For the text-containing cell, return its midpoint in [x, y] coordinate format. 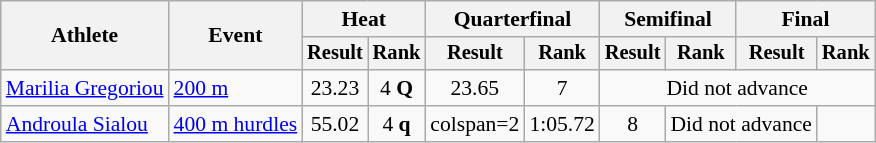
Quarterfinal [512, 19]
4 Q [397, 88]
1:05.72 [562, 124]
23.23 [335, 88]
8 [633, 124]
23.65 [474, 88]
Athlete [85, 36]
Final [805, 19]
55.02 [335, 124]
Androula Sialou [85, 124]
Heat [364, 19]
Event [236, 36]
7 [562, 88]
Semifinal [668, 19]
colspan=2 [474, 124]
Marilia Gregoriou [85, 88]
4 q [397, 124]
200 m [236, 88]
400 m hurdles [236, 124]
